Output the (X, Y) coordinate of the center of the cell containing the given text.  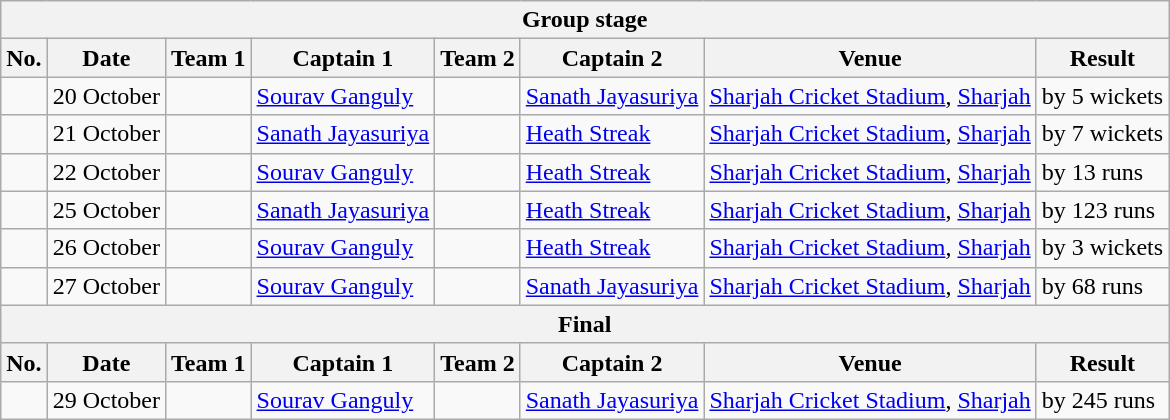
Group stage (585, 20)
26 October (106, 248)
by 13 runs (1102, 172)
by 68 runs (1102, 286)
22 October (106, 172)
29 October (106, 400)
by 3 wickets (1102, 248)
by 5 wickets (1102, 96)
27 October (106, 286)
by 7 wickets (1102, 134)
by 123 runs (1102, 210)
21 October (106, 134)
Final (585, 324)
by 245 runs (1102, 400)
25 October (106, 210)
20 October (106, 96)
